Output the (x, y) coordinate of the center of the cell containing the given text.  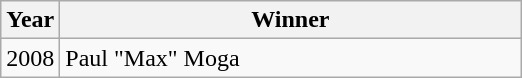
2008 (30, 58)
Paul "Max" Moga (290, 58)
Winner (290, 20)
Year (30, 20)
